Detect which cell encompasses the target text, then output its (x, y) center coordinate. 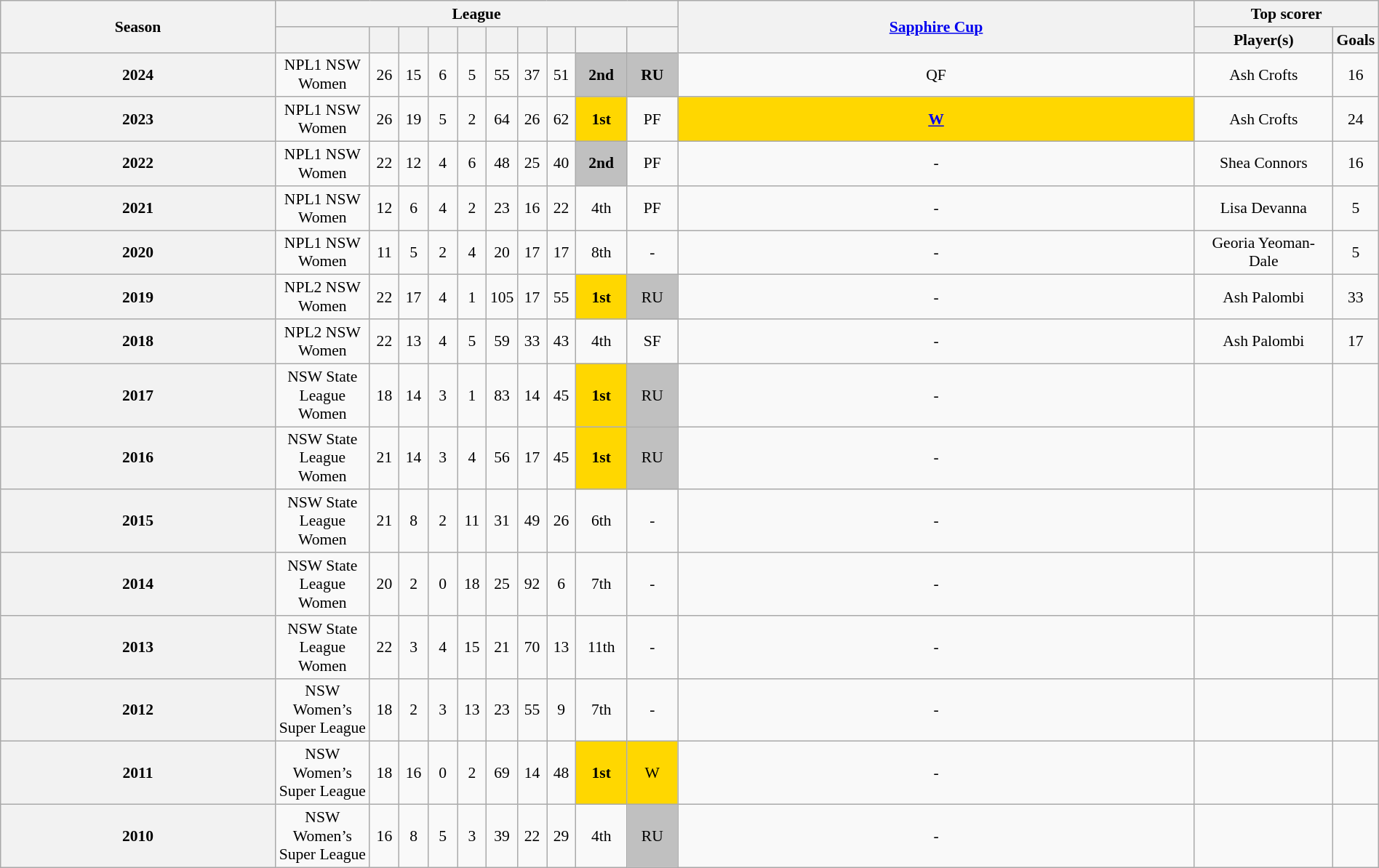
Sapphire Cup (936, 26)
69 (502, 773)
62 (561, 119)
Top scorer (1286, 14)
8th (601, 253)
Lisa Devanna (1263, 208)
51 (561, 74)
Shea Connors (1263, 164)
59 (502, 342)
40 (561, 164)
2013 (138, 647)
37 (532, 74)
31 (502, 522)
64 (502, 119)
70 (532, 647)
2023 (138, 119)
2017 (138, 395)
9 (561, 710)
39 (502, 836)
49 (532, 522)
2024 (138, 74)
2020 (138, 253)
2016 (138, 458)
Goals (1356, 40)
11th (601, 647)
29 (561, 836)
19 (413, 119)
2015 (138, 522)
QF (936, 74)
2012 (138, 710)
Player(s) (1263, 40)
2010 (138, 836)
SF (652, 342)
League (476, 14)
92 (532, 584)
2019 (138, 297)
2018 (138, 342)
Georia Yeoman-Dale (1263, 253)
2022 (138, 164)
43 (561, 342)
83 (502, 395)
24 (1356, 119)
105 (502, 297)
56 (502, 458)
2021 (138, 208)
6th (601, 522)
Season (138, 26)
2011 (138, 773)
2014 (138, 584)
